Provide the [X, Y] coordinate of the cell's center where the given text is located.  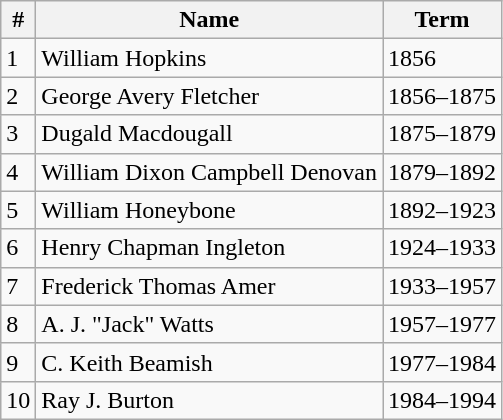
1875–1879 [442, 134]
9 [18, 362]
1879–1892 [442, 172]
A. J. "Jack" Watts [210, 324]
Ray J. Burton [210, 400]
1892–1923 [442, 210]
6 [18, 248]
Dugald Macdougall [210, 134]
7 [18, 286]
2 [18, 96]
Name [210, 20]
1957–1977 [442, 324]
Term [442, 20]
8 [18, 324]
1924–1933 [442, 248]
1 [18, 58]
George Avery Fletcher [210, 96]
1856–1875 [442, 96]
4 [18, 172]
William Honeybone [210, 210]
3 [18, 134]
Henry Chapman Ingleton [210, 248]
William Hopkins [210, 58]
1933–1957 [442, 286]
10 [18, 400]
1856 [442, 58]
5 [18, 210]
1977–1984 [442, 362]
1984–1994 [442, 400]
# [18, 20]
Frederick Thomas Amer [210, 286]
William Dixon Campbell Denovan [210, 172]
C. Keith Beamish [210, 362]
